Return (X, Y) of the center of cell containing provided text 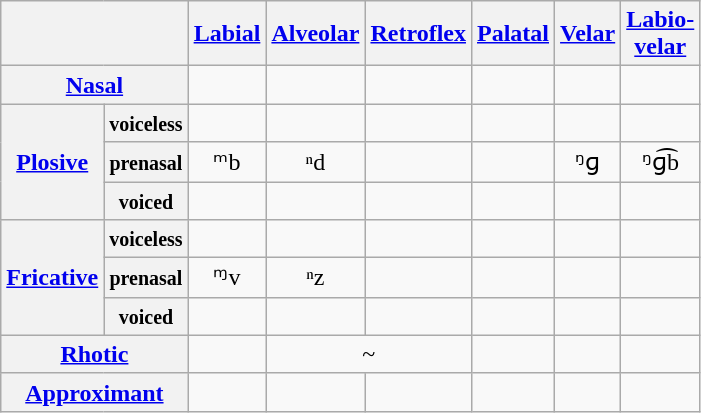
Velar (588, 34)
Approximant (94, 392)
Nasal (94, 85)
Alveolar (316, 34)
ᵑɡ͡b (660, 162)
Fricative (52, 278)
ᶬv (227, 278)
Retroflex (418, 34)
Palatal (512, 34)
ᵐb (227, 162)
ᵑɡ (588, 162)
Rhotic (94, 354)
ⁿd (316, 162)
Labial (227, 34)
ⁿz (316, 278)
Labio-velar (660, 34)
Plosive (52, 162)
~ (369, 354)
